Scan for the cell matching the given text and deliver its (x, y) coordinate at center. 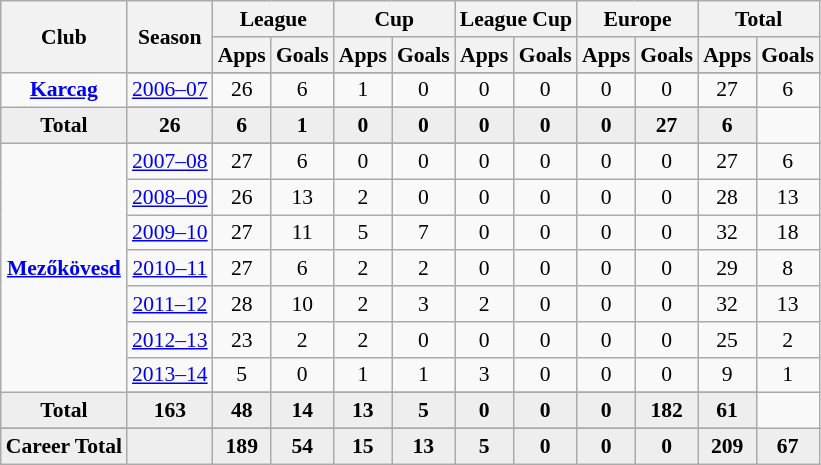
14 (302, 411)
15 (363, 447)
48 (242, 411)
209 (727, 447)
League Cup (516, 19)
163 (170, 411)
54 (302, 447)
2006–07 (170, 90)
Europe (638, 19)
11 (302, 233)
10 (302, 304)
25 (727, 340)
2007–08 (170, 162)
Mezőkövesd (64, 268)
Club (64, 36)
2011–12 (170, 304)
67 (788, 447)
182 (666, 411)
Karcag (64, 90)
18 (788, 233)
61 (727, 411)
7 (424, 233)
2010–11 (170, 269)
Career Total (64, 447)
9 (727, 375)
2013–14 (170, 375)
League (274, 19)
Season (170, 36)
23 (242, 340)
2008–09 (170, 197)
189 (242, 447)
Cup (394, 19)
2012–13 (170, 340)
2009–10 (170, 233)
8 (788, 269)
29 (727, 269)
